Find where the given text appears and provide that cell's center as (X, Y) coordinate. 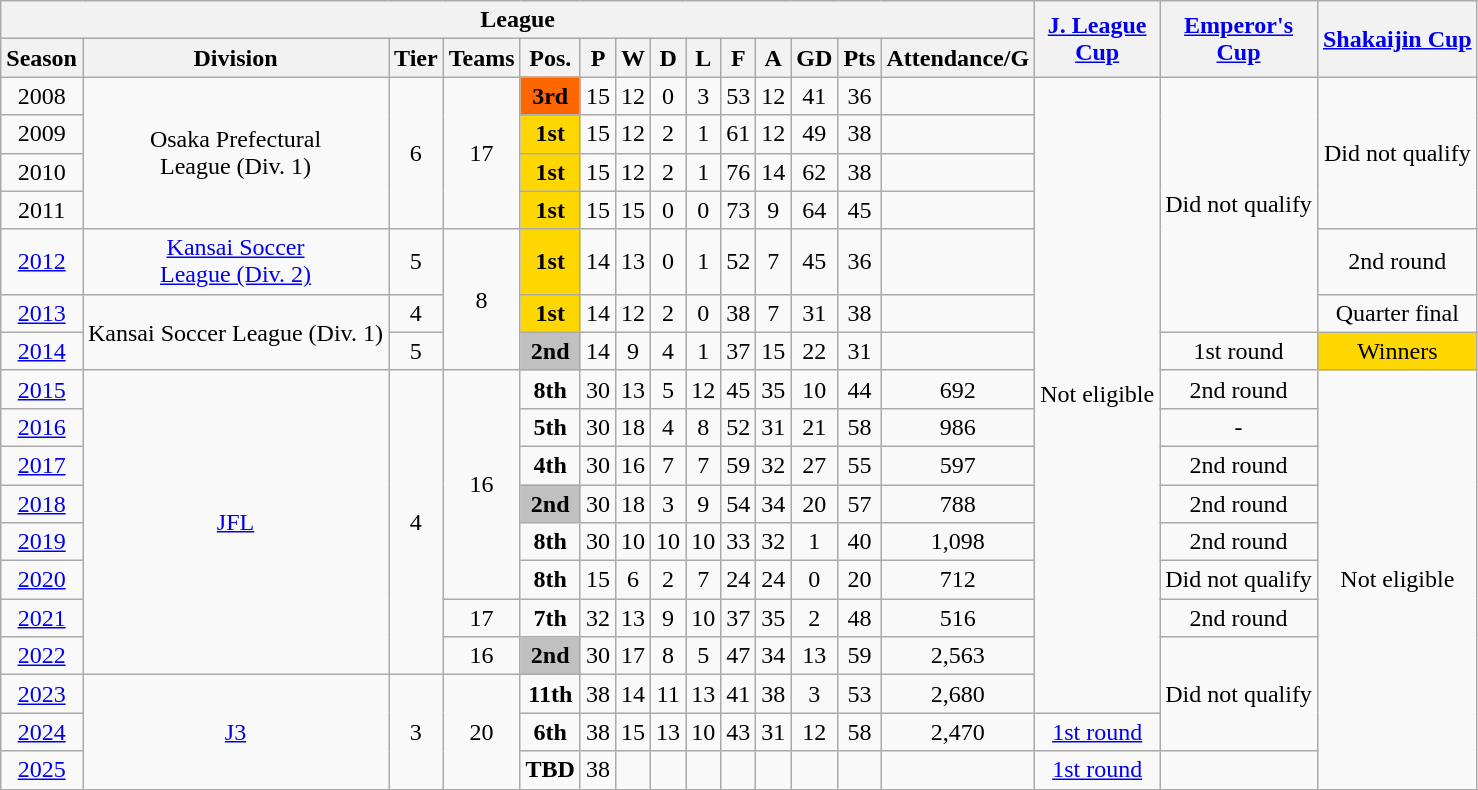
516 (958, 618)
2021 (42, 618)
40 (860, 542)
27 (814, 465)
2,680 (958, 694)
2022 (42, 656)
54 (738, 503)
2008 (42, 96)
76 (738, 172)
64 (814, 210)
11th (550, 694)
Attendance/G (958, 58)
2020 (42, 580)
48 (860, 618)
J. LeagueCup (1098, 39)
J3 (235, 732)
JFL (235, 522)
2009 (42, 134)
33 (738, 542)
2010 (42, 172)
11 (668, 694)
GD (814, 58)
692 (958, 389)
597 (958, 465)
61 (738, 134)
2015 (42, 389)
F (738, 58)
2023 (42, 694)
2016 (42, 427)
4th (550, 465)
L (704, 58)
P (598, 58)
1,098 (958, 542)
League (518, 20)
D (668, 58)
43 (738, 732)
W (632, 58)
55 (860, 465)
788 (958, 503)
712 (958, 580)
6th (550, 732)
2013 (42, 313)
2024 (42, 732)
Division (235, 58)
A (774, 58)
7th (550, 618)
Season (42, 58)
2018 (42, 503)
2,470 (958, 732)
Pts (860, 58)
2019 (42, 542)
5th (550, 427)
Osaka PrefecturalLeague (Div. 1) (235, 153)
22 (814, 351)
21 (814, 427)
Teams (482, 58)
Kansai SoccerLeague (Div. 2) (235, 262)
57 (860, 503)
TBD (550, 770)
2011 (42, 210)
2025 (42, 770)
73 (738, 210)
62 (814, 172)
Tier (416, 58)
Winners (1397, 351)
Shakaijin Cup (1397, 39)
- (1239, 427)
Quarter final (1397, 313)
2012 (42, 262)
2014 (42, 351)
986 (958, 427)
3rd (550, 96)
Kansai Soccer League (Div. 1) (235, 332)
2,563 (958, 656)
47 (738, 656)
Pos. (550, 58)
49 (814, 134)
44 (860, 389)
Emperor'sCup (1239, 39)
2017 (42, 465)
